Scan for the cell matching the given text and deliver its [x, y] coordinate at center. 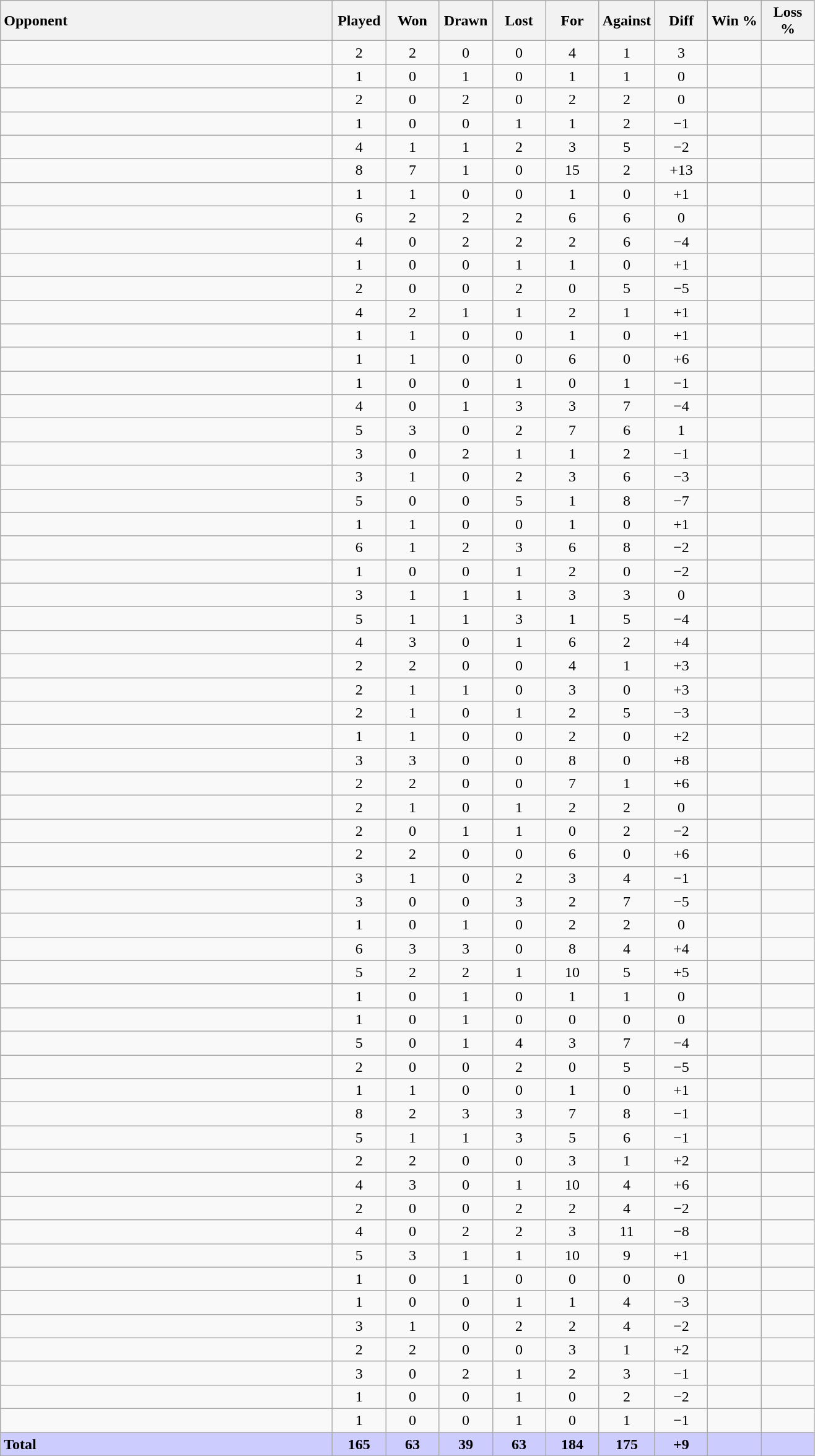
For [572, 21]
165 [359, 1444]
Played [359, 21]
+5 [681, 972]
+9 [681, 1444]
184 [572, 1444]
−8 [681, 1232]
11 [627, 1232]
−7 [681, 501]
Win % [734, 21]
9 [627, 1255]
Opponent [167, 21]
+13 [681, 170]
Lost [519, 21]
Total [167, 1444]
15 [572, 170]
Against [627, 21]
175 [627, 1444]
Drawn [466, 21]
Won [412, 21]
Loss % [788, 21]
39 [466, 1444]
Diff [681, 21]
+8 [681, 760]
